Scan for the cell matching the given text and deliver its [X, Y] coordinate at center. 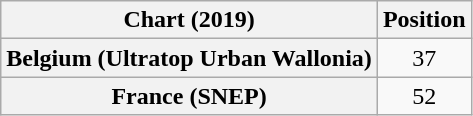
52 [424, 96]
Chart (2019) [190, 20]
France (SNEP) [190, 96]
37 [424, 58]
Belgium (Ultratop Urban Wallonia) [190, 58]
Position [424, 20]
